Provide the (X, Y) coordinate of the cell's center where the given text is located.  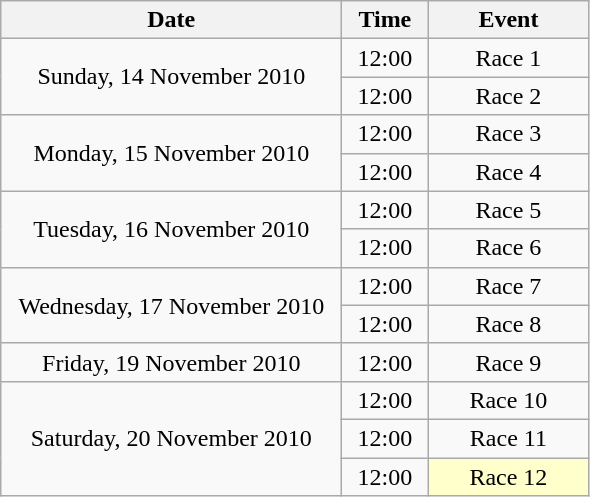
Friday, 19 November 2010 (172, 362)
Race 3 (508, 134)
Wednesday, 17 November 2010 (172, 305)
Race 2 (508, 96)
Date (172, 20)
Saturday, 20 November 2010 (172, 438)
Race 4 (508, 172)
Tuesday, 16 November 2010 (172, 229)
Monday, 15 November 2010 (172, 153)
Sunday, 14 November 2010 (172, 77)
Race 1 (508, 58)
Race 12 (508, 477)
Race 5 (508, 210)
Race 7 (508, 286)
Race 9 (508, 362)
Event (508, 20)
Time (385, 20)
Race 6 (508, 248)
Race 8 (508, 324)
Race 10 (508, 400)
Race 11 (508, 438)
